Provide the (X, Y) coordinate of the cell's center where the given text is located.  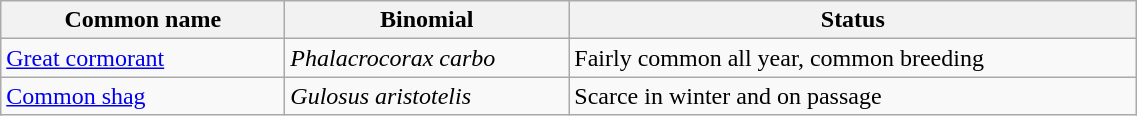
Fairly common all year, common breeding (853, 58)
Status (853, 20)
Great cormorant (143, 58)
Phalacrocorax carbo (427, 58)
Binomial (427, 20)
Gulosus aristotelis (427, 96)
Scarce in winter and on passage (853, 96)
Common shag (143, 96)
Common name (143, 20)
